Determine the [x, y] coordinate at the center of the cell enclosing the given text.  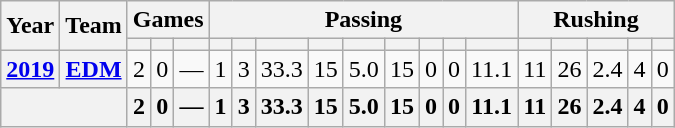
EDM [94, 69]
2019 [30, 69]
Year [30, 26]
Passing [364, 20]
Team [94, 26]
Rushing [596, 20]
Games [168, 20]
